Pinpoint the cell where the given text exists, returning its [x, y] midpoint coordinate. 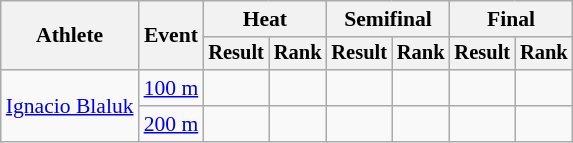
Athlete [70, 36]
100 m [172, 88]
200 m [172, 124]
Final [512, 19]
Heat [264, 19]
Semifinal [388, 19]
Event [172, 36]
Ignacio Blaluk [70, 106]
